Provide the (X, Y) coordinate of the cell's center where the given text is located.  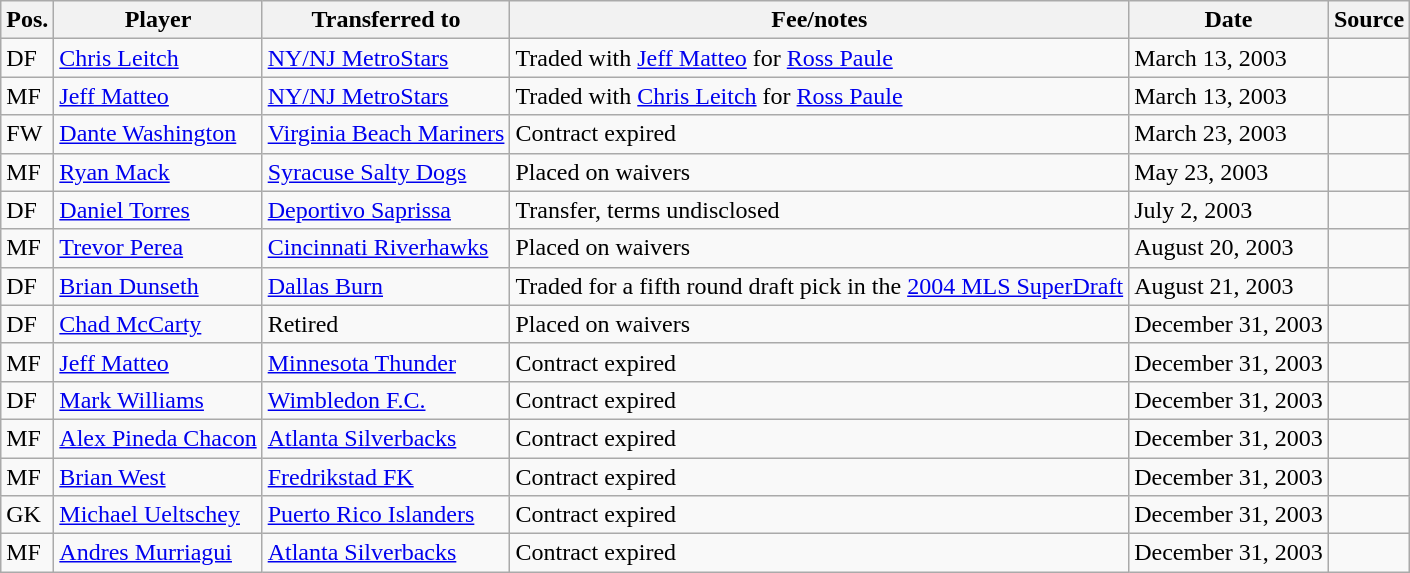
May 23, 2003 (1229, 172)
Wimbledon F.C. (386, 400)
August 20, 2003 (1229, 248)
Chris Leitch (158, 58)
Fee/notes (820, 20)
Trevor Perea (158, 248)
Retired (386, 324)
Dante Washington (158, 134)
Dallas Burn (386, 286)
Pos. (28, 20)
Mark Williams (158, 400)
GK (28, 515)
Minnesota Thunder (386, 362)
Transferred to (386, 20)
July 2, 2003 (1229, 210)
Deportivo Saprissa (386, 210)
Source (1368, 20)
Ryan Mack (158, 172)
Daniel Torres (158, 210)
Michael Ueltschey (158, 515)
Transfer, terms undisclosed (820, 210)
Fredrikstad FK (386, 477)
Alex Pineda Chacon (158, 438)
Cincinnati Riverhawks (386, 248)
Player (158, 20)
FW (28, 134)
Traded with Jeff Matteo for Ross Paule (820, 58)
Virginia Beach Mariners (386, 134)
Chad McCarty (158, 324)
Syracuse Salty Dogs (386, 172)
Traded with Chris Leitch for Ross Paule (820, 96)
Traded for a fifth round draft pick in the 2004 MLS SuperDraft (820, 286)
Brian Dunseth (158, 286)
Puerto Rico Islanders (386, 515)
Date (1229, 20)
Brian West (158, 477)
Andres Murriagui (158, 553)
March 23, 2003 (1229, 134)
August 21, 2003 (1229, 286)
